Scan for the cell matching the given text and deliver its (X, Y) coordinate at center. 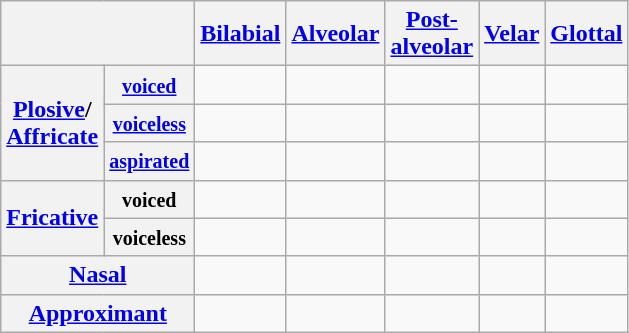
Alveolar (336, 34)
Fricative (52, 218)
Velar (512, 34)
Bilabial (240, 34)
Nasal (98, 275)
Plosive/Affricate (52, 123)
aspirated (150, 161)
Approximant (98, 313)
Post-alveolar (432, 34)
Glottal (586, 34)
